Determine the [x, y] coordinate at the center of the cell enclosing the given text.  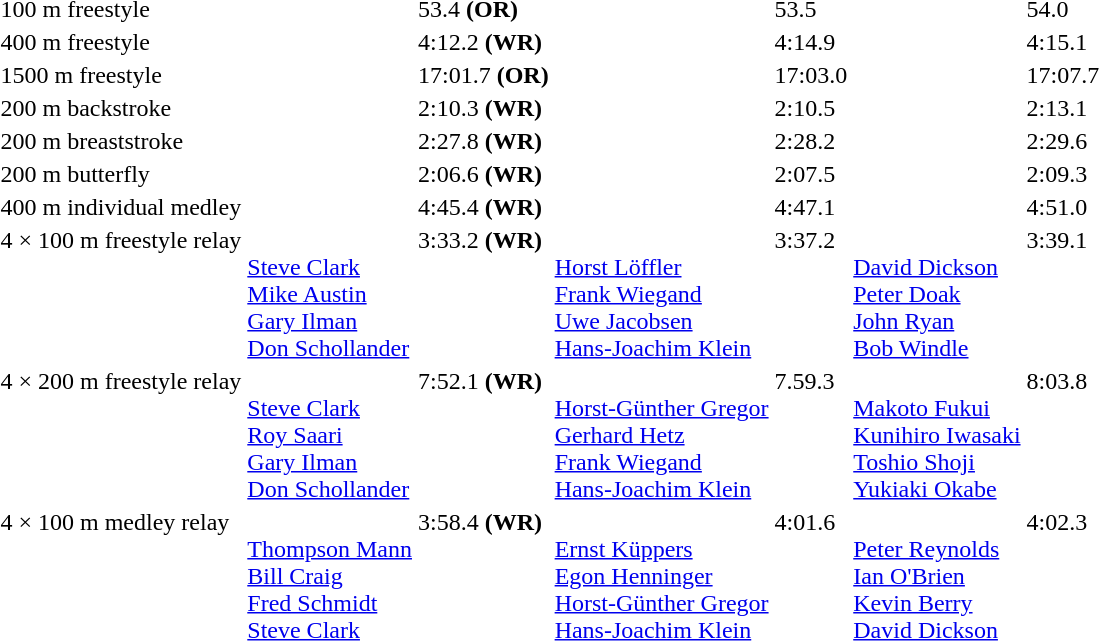
4:12.2 (WR) [483, 42]
17:01.7 (OR) [483, 75]
4:47.1 [811, 207]
2:28.2 [811, 141]
Steve ClarkRoy SaariGary IlmanDon Schollander [330, 435]
2:06.6 (WR) [483, 174]
3:33.2 (WR) [483, 294]
4:45.4 (WR) [483, 207]
7:52.1 (WR) [483, 435]
2:10.5 [811, 108]
Horst-Günther GregorGerhard HetzFrank WiegandHans-Joachim Klein [662, 435]
2:27.8 (WR) [483, 141]
3:37.2 [811, 294]
Makoto FukuiKunihiro IwasakiToshio ShojiYukiaki Okabe [937, 435]
17:03.0 [811, 75]
Horst LöfflerFrank WiegandUwe JacobsenHans-Joachim Klein [662, 294]
2:10.3 (WR) [483, 108]
4:14.9 [811, 42]
7.59.3 [811, 435]
Steve ClarkMike AustinGary IlmanDon Schollander [330, 294]
David DicksonPeter DoakJohn RyanBob Windle [937, 294]
2:07.5 [811, 174]
